Return (x, y) of the center of cell containing provided text 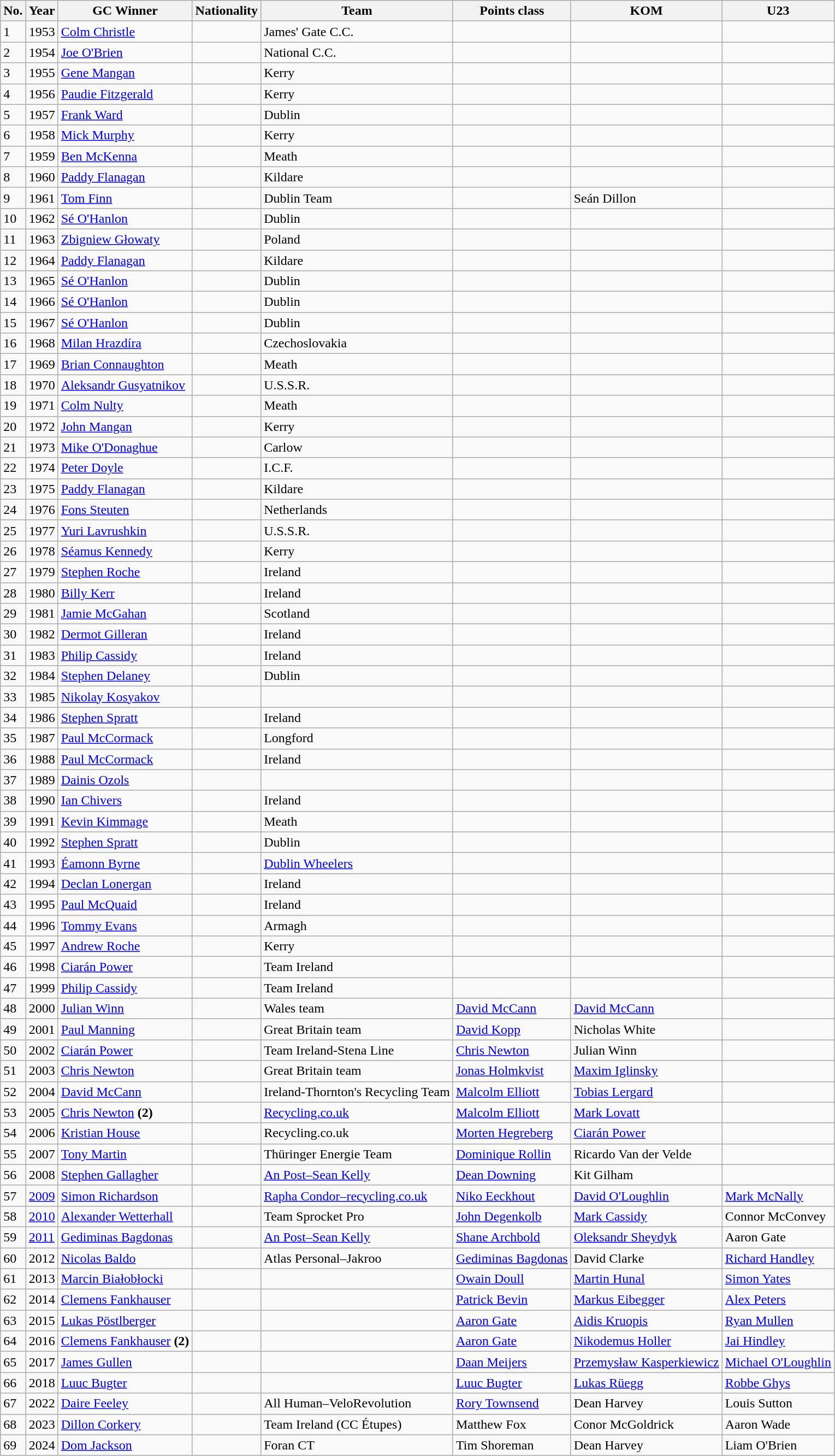
1988 (42, 759)
54 (13, 1133)
Carlow (357, 447)
41 (13, 863)
Simon Richardson (125, 1195)
18 (13, 385)
Team Ireland (CC Étupes) (357, 1424)
3 (13, 73)
31 (13, 655)
Colm Nulty (125, 406)
26 (13, 551)
Mark Cassidy (647, 1216)
Éamonn Byrne (125, 863)
Marcin Białobłocki (125, 1279)
Stephen Roche (125, 572)
28 (13, 593)
38 (13, 801)
GC Winner (125, 11)
David Kopp (512, 1029)
45 (13, 946)
Daan Meijers (512, 1362)
8 (13, 177)
1958 (42, 135)
33 (13, 697)
No. (13, 11)
1991 (42, 821)
21 (13, 447)
Dean Downing (512, 1175)
Czechoslovakia (357, 344)
1975 (42, 489)
1971 (42, 406)
Conor McGoldrick (647, 1424)
1969 (42, 364)
2002 (42, 1050)
Chris Newton (2) (125, 1112)
2011 (42, 1237)
23 (13, 489)
1960 (42, 177)
David Clarke (647, 1258)
Daire Feeley (125, 1404)
2004 (42, 1092)
Maxim Iglinsky (647, 1071)
Tim Shoreman (512, 1445)
1983 (42, 655)
Dillon Corkery (125, 1424)
43 (13, 904)
61 (13, 1279)
56 (13, 1175)
Mark Lovatt (647, 1112)
Aidis Kruopis (647, 1321)
James' Gate C.C. (357, 32)
Andrew Roche (125, 946)
1980 (42, 593)
I.C.F. (357, 468)
67 (13, 1404)
John Mangan (125, 427)
1998 (42, 967)
Team Ireland-Stena Line (357, 1050)
Morten Hegreberg (512, 1133)
2000 (42, 1009)
2015 (42, 1321)
Poland (357, 239)
1994 (42, 884)
Peter Doyle (125, 468)
Aaron Wade (778, 1424)
Longford (357, 738)
Wales team (357, 1009)
35 (13, 738)
5 (13, 115)
Dainis Ozols (125, 780)
1989 (42, 780)
62 (13, 1300)
44 (13, 926)
Michael O'Loughlin (778, 1362)
Mark McNally (778, 1195)
David O'Loughlin (647, 1195)
66 (13, 1383)
60 (13, 1258)
12 (13, 261)
2009 (42, 1195)
Niko Eeckhout (512, 1195)
Markus Eibegger (647, 1300)
1970 (42, 385)
1967 (42, 323)
1954 (42, 52)
Paul Manning (125, 1029)
1992 (42, 842)
Shane Archbold (512, 1237)
13 (13, 281)
Tommy Evans (125, 926)
2016 (42, 1341)
40 (13, 842)
53 (13, 1112)
Dublin Team (357, 198)
50 (13, 1050)
Nikolay Kosyakov (125, 697)
Atlas Personal–Jakroo (357, 1258)
Points class (512, 11)
49 (13, 1029)
2008 (42, 1175)
Gene Mangan (125, 73)
Ricardo Van der Velde (647, 1154)
1990 (42, 801)
Team Sprocket Pro (357, 1216)
2006 (42, 1133)
Thüringer Energie Team (357, 1154)
Billy Kerr (125, 593)
Kristian House (125, 1133)
Seán Dillon (647, 198)
2001 (42, 1029)
Connor McConvey (778, 1216)
32 (13, 676)
Fons Steuten (125, 510)
30 (13, 635)
Robbe Ghys (778, 1383)
Clemens Fankhauser (2) (125, 1341)
1979 (42, 572)
Colm Christle (125, 32)
2022 (42, 1404)
Yuri Lavrushkin (125, 530)
1977 (42, 530)
39 (13, 821)
1996 (42, 926)
Dominique Rollin (512, 1154)
1976 (42, 510)
Milan Hrazdíra (125, 344)
All Human–VeloRevolution (357, 1404)
Netherlands (357, 510)
Tony Martin (125, 1154)
1956 (42, 94)
37 (13, 780)
Nationality (227, 11)
Louis Sutton (778, 1404)
Kevin Kimmage (125, 821)
1 (13, 32)
Mike O'Donaghue (125, 447)
11 (13, 239)
Jonas Holmkvist (512, 1071)
1978 (42, 551)
25 (13, 530)
Paudie Fitzgerald (125, 94)
46 (13, 967)
Martin Hunal (647, 1279)
Séamus Kennedy (125, 551)
7 (13, 156)
65 (13, 1362)
Tom Finn (125, 198)
Tobias Lergard (647, 1092)
34 (13, 718)
15 (13, 323)
1995 (42, 904)
Brian Connaughton (125, 364)
52 (13, 1092)
Alexander Wetterhall (125, 1216)
1965 (42, 281)
1964 (42, 261)
1963 (42, 239)
Declan Lonergan (125, 884)
Joe O'Brien (125, 52)
2 (13, 52)
Armagh (357, 926)
Clemens Fankhauser (125, 1300)
1981 (42, 614)
27 (13, 572)
1953 (42, 32)
1999 (42, 988)
57 (13, 1195)
KOM (647, 11)
1957 (42, 115)
1972 (42, 427)
42 (13, 884)
Stephen Delaney (125, 676)
Jai Hindley (778, 1341)
22 (13, 468)
58 (13, 1216)
Kit Gilham (647, 1175)
Alex Peters (778, 1300)
19 (13, 406)
Rory Townsend (512, 1404)
1982 (42, 635)
2012 (42, 1258)
James Gullen (125, 1362)
1973 (42, 447)
48 (13, 1009)
2013 (42, 1279)
Przemysław Kasperkiewicz (647, 1362)
Liam O'Brien (778, 1445)
Simon Yates (778, 1279)
64 (13, 1341)
Ian Chivers (125, 801)
2023 (42, 1424)
2018 (42, 1383)
1987 (42, 738)
1961 (42, 198)
1966 (42, 302)
2003 (42, 1071)
Lukas Rüegg (647, 1383)
Scotland (357, 614)
14 (13, 302)
Lukas Pöstlberger (125, 1321)
Ryan Mullen (778, 1321)
2024 (42, 1445)
2007 (42, 1154)
16 (13, 344)
Richard Handley (778, 1258)
U23 (778, 11)
1955 (42, 73)
Mick Murphy (125, 135)
Oleksandr Sheydyk (647, 1237)
1997 (42, 946)
Foran CT (357, 1445)
Dublin Wheelers (357, 863)
10 (13, 218)
Matthew Fox (512, 1424)
Dom Jackson (125, 1445)
47 (13, 988)
9 (13, 198)
Patrick Bevin (512, 1300)
Frank Ward (125, 115)
Ben McKenna (125, 156)
20 (13, 427)
59 (13, 1237)
National C.C. (357, 52)
1962 (42, 218)
1968 (42, 344)
1986 (42, 718)
John Degenkolb (512, 1216)
Ireland-Thornton's Recycling Team (357, 1092)
2010 (42, 1216)
63 (13, 1321)
1959 (42, 156)
36 (13, 759)
Aleksandr Gusyatnikov (125, 385)
17 (13, 364)
Nicholas White (647, 1029)
1974 (42, 468)
Team (357, 11)
29 (13, 614)
2005 (42, 1112)
51 (13, 1071)
Nicolas Baldo (125, 1258)
2017 (42, 1362)
68 (13, 1424)
69 (13, 1445)
Owain Doull (512, 1279)
4 (13, 94)
Paul McQuaid (125, 904)
Zbigniew Głowaty (125, 239)
Year (42, 11)
Stephen Gallagher (125, 1175)
1984 (42, 676)
6 (13, 135)
1985 (42, 697)
55 (13, 1154)
Jamie McGahan (125, 614)
24 (13, 510)
Dermot Gilleran (125, 635)
Rapha Condor–recycling.co.uk (357, 1195)
Nikodemus Holler (647, 1341)
2014 (42, 1300)
1993 (42, 863)
